Output the [X, Y] coordinate of the center of the cell containing the given text.  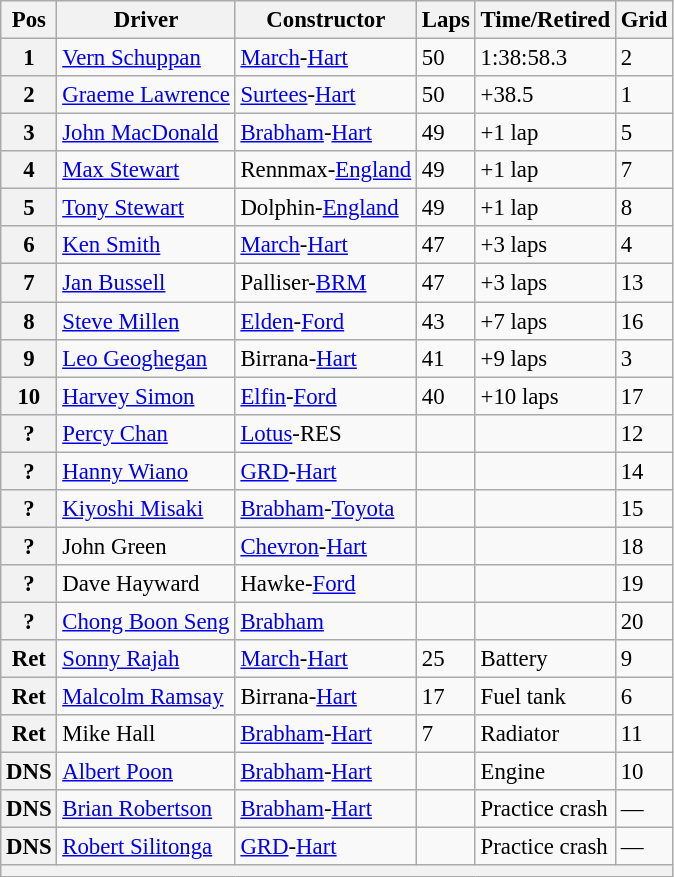
Brabham-Toyota [326, 509]
Percy Chan [146, 433]
41 [446, 358]
14 [644, 471]
Hawke-Ford [326, 584]
15 [644, 509]
Albert Poon [146, 772]
Ken Smith [146, 245]
Harvey Simon [146, 396]
Surtees-Hart [326, 95]
Elfin-Ford [326, 396]
1:38:58.3 [545, 58]
Sonny Rajah [146, 659]
Time/Retired [545, 20]
Battery [545, 659]
Hanny Wiano [146, 471]
Mike Hall [146, 734]
18 [644, 546]
+9 laps [545, 358]
Grid [644, 20]
Chevron-Hart [326, 546]
11 [644, 734]
Graeme Lawrence [146, 95]
Malcolm Ramsay [146, 697]
Driver [146, 20]
Dave Hayward [146, 584]
Kiyoshi Misaki [146, 509]
Rennmax-England [326, 170]
12 [644, 433]
+10 laps [545, 396]
Leo Geoghegan [146, 358]
John Green [146, 546]
Constructor [326, 20]
Fuel tank [545, 697]
Robert Silitonga [146, 847]
Elden-Ford [326, 321]
Brabham [326, 621]
Vern Schuppan [146, 58]
Radiator [545, 734]
Pos [29, 20]
40 [446, 396]
Lotus-RES [326, 433]
Steve Millen [146, 321]
13 [644, 283]
John MacDonald [146, 133]
Dolphin-England [326, 208]
Max Stewart [146, 170]
16 [644, 321]
Brian Robertson [146, 809]
+38.5 [545, 95]
25 [446, 659]
Engine [545, 772]
Palliser-BRM [326, 283]
19 [644, 584]
20 [644, 621]
Laps [446, 20]
Jan Bussell [146, 283]
Chong Boon Seng [146, 621]
43 [446, 321]
Tony Stewart [146, 208]
+7 laps [545, 321]
